Locate the cell with the specified text and output its [x, y] center coordinate. 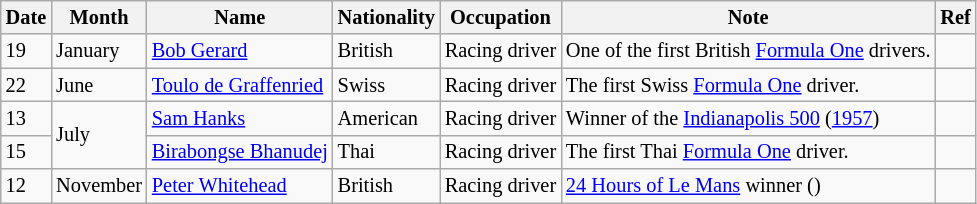
Occupation [500, 17]
13 [26, 118]
Note [748, 17]
12 [26, 186]
One of the first British Formula One drivers. [748, 51]
January [99, 51]
Date [26, 17]
Month [99, 17]
15 [26, 152]
June [99, 85]
19 [26, 51]
July [99, 134]
The first Thai Formula One driver. [748, 152]
November [99, 186]
Sam Hanks [240, 118]
Peter Whitehead [240, 186]
24 Hours of Le Mans winner () [748, 186]
Toulo de Graffenried [240, 85]
American [386, 118]
Birabongse Bhanudej [240, 152]
Ref [955, 17]
22 [26, 85]
Swiss [386, 85]
Nationality [386, 17]
Winner of the Indianapolis 500 (1957) [748, 118]
Thai [386, 152]
Name [240, 17]
The first Swiss Formula One driver. [748, 85]
Bob Gerard [240, 51]
